Detect which cell encompasses the target text, then output its [x, y] center coordinate. 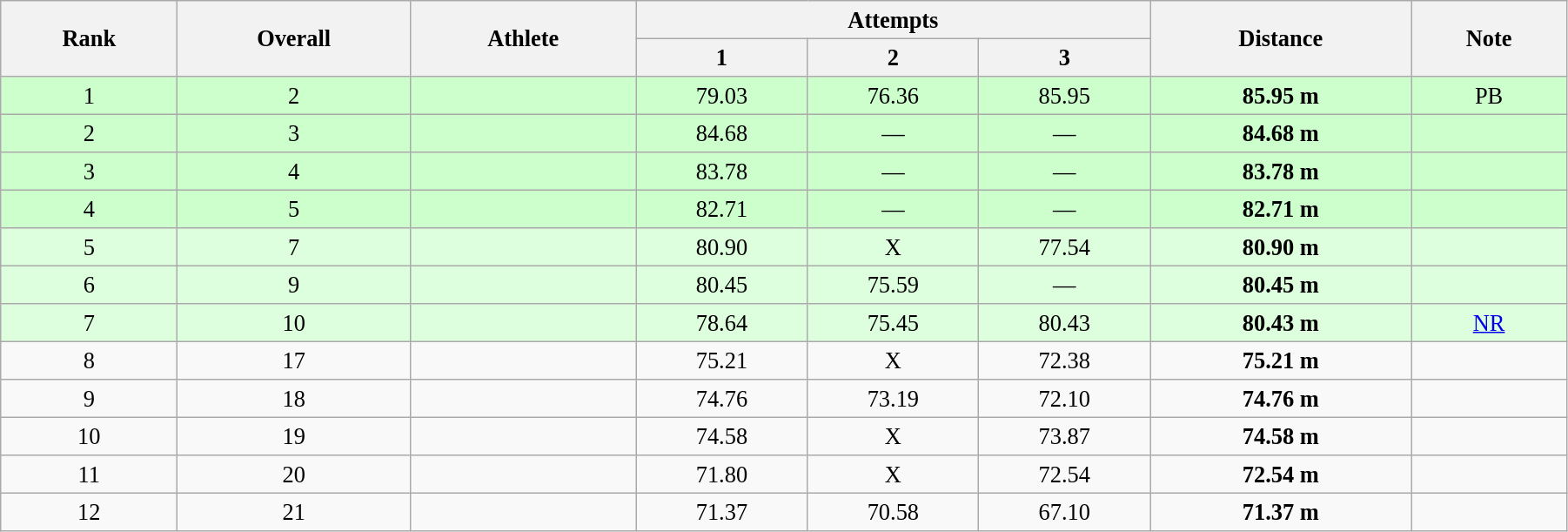
85.95 m [1281, 95]
Athlete [522, 38]
75.21 m [1281, 360]
12 [89, 512]
11 [89, 475]
80.90 m [1281, 247]
74.76 [722, 399]
Note [1490, 38]
21 [294, 512]
76.36 [893, 95]
73.87 [1065, 436]
Distance [1281, 38]
73.19 [893, 399]
80.43 [1065, 323]
71.80 [722, 475]
85.95 [1065, 95]
19 [294, 436]
Attempts [893, 19]
71.37 m [1281, 512]
71.37 [722, 512]
67.10 [1065, 512]
82.71 [722, 209]
18 [294, 399]
83.78 [722, 172]
84.68 [722, 133]
Rank [89, 38]
74.58 [722, 436]
6 [89, 285]
80.45 m [1281, 285]
8 [89, 360]
77.54 [1065, 247]
PB [1490, 95]
NR [1490, 323]
84.68 m [1281, 133]
82.71 m [1281, 209]
74.76 m [1281, 399]
80.45 [722, 285]
80.43 m [1281, 323]
72.54 [1065, 475]
78.64 [722, 323]
17 [294, 360]
74.58 m [1281, 436]
70.58 [893, 512]
72.38 [1065, 360]
72.54 m [1281, 475]
20 [294, 475]
72.10 [1065, 399]
80.90 [722, 247]
83.78 m [1281, 172]
75.59 [893, 285]
79.03 [722, 95]
75.45 [893, 323]
75.21 [722, 360]
Overall [294, 38]
